Output the [X, Y] coordinate of the center of the cell containing the given text.  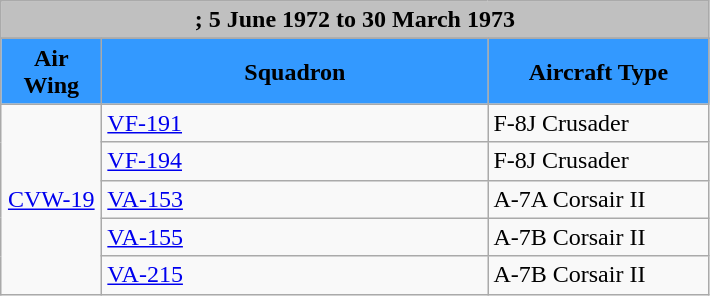
Aircraft Type [598, 72]
VA-153 [295, 199]
CVW-19 [52, 199]
Squadron [295, 72]
VA-215 [295, 275]
VF-191 [295, 123]
VF-194 [295, 161]
Air Wing [52, 72]
; 5 June 1972 to 30 March 1973 [355, 20]
A-7A Corsair II [598, 199]
VA-155 [295, 237]
